Determine the [x, y] coordinate at the center of the cell enclosing the given text.  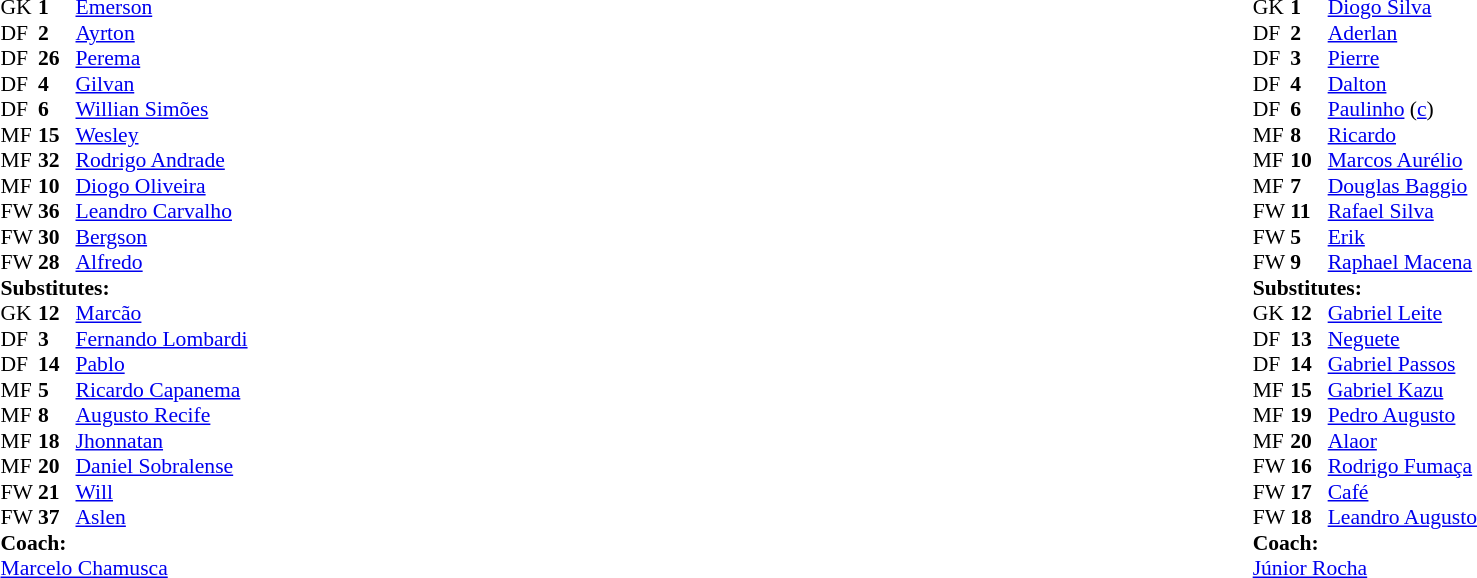
Ricardo [1402, 135]
32 [57, 161]
Neguete [1402, 339]
Leandro Augusto [1402, 517]
11 [1309, 211]
Wesley [162, 135]
26 [57, 59]
Pierre [1402, 59]
28 [57, 263]
Pedro Augusto [1402, 415]
Gabriel Passos [1402, 365]
19 [1309, 415]
21 [57, 492]
Pablo [162, 365]
Marcos Aurélio [1402, 161]
Paulinho (c) [1402, 109]
Café [1402, 492]
16 [1309, 467]
Leandro Carvalho [162, 211]
Ricardo Capanema [162, 390]
Aslen [162, 517]
Gilvan [162, 84]
9 [1309, 263]
Alfredo [162, 263]
Dalton [1402, 84]
Augusto Recife [162, 415]
Aderlan [1402, 33]
Jhonnatan [162, 441]
Willian Simões [162, 109]
36 [57, 211]
30 [57, 237]
Rafael Silva [1402, 211]
37 [57, 517]
Gabriel Leite [1402, 313]
Gabriel Kazu [1402, 390]
Fernando Lombardi [162, 339]
Erik [1402, 237]
7 [1309, 186]
Daniel Sobralense [162, 467]
Bergson [162, 237]
Douglas Baggio [1402, 186]
Rodrigo Andrade [162, 161]
Will [162, 492]
Alaor [1402, 441]
Marcão [162, 313]
Diogo Oliveira [162, 186]
13 [1309, 339]
Ayrton [162, 33]
17 [1309, 492]
Rodrigo Fumaça [1402, 467]
Raphael Macena [1402, 263]
Perema [162, 59]
